For the text-containing cell, return its midpoint in (x, y) coordinate format. 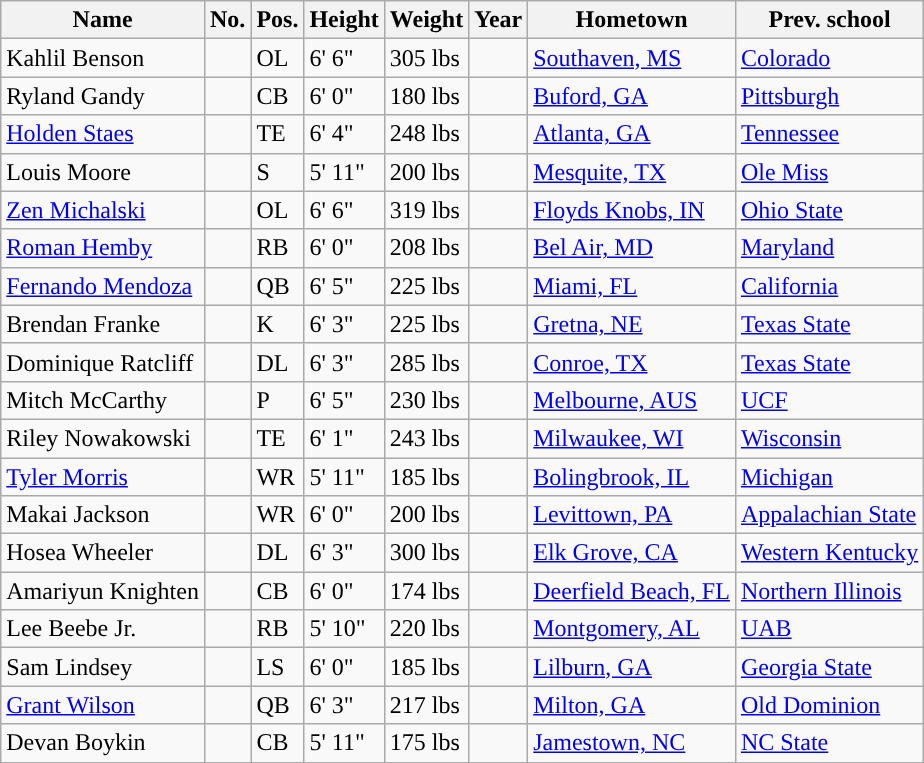
175 lbs (426, 743)
UAB (829, 629)
Pos. (278, 20)
Western Kentucky (829, 553)
319 lbs (426, 210)
6' 1" (344, 438)
Height (344, 20)
217 lbs (426, 705)
Miami, FL (632, 286)
Bel Air, MD (632, 248)
180 lbs (426, 96)
Prev. school (829, 20)
Buford, GA (632, 96)
Elk Grove, CA (632, 553)
Louis Moore (103, 172)
285 lbs (426, 362)
Maryland (829, 248)
Bolingbrook, IL (632, 477)
Devan Boykin (103, 743)
Milwaukee, WI (632, 438)
Melbourne, AUS (632, 400)
California (829, 286)
Colorado (829, 58)
Brendan Franke (103, 324)
Atlanta, GA (632, 134)
Sam Lindsey (103, 667)
300 lbs (426, 553)
208 lbs (426, 248)
Riley Nowakowski (103, 438)
Montgomery, AL (632, 629)
Gretna, NE (632, 324)
Old Dominion (829, 705)
Northern Illinois (829, 591)
230 lbs (426, 400)
Mesquite, TX (632, 172)
Roman Hemby (103, 248)
K (278, 324)
Levittown, PA (632, 515)
No. (227, 20)
Makai Jackson (103, 515)
Deerfield Beach, FL (632, 591)
174 lbs (426, 591)
Michigan (829, 477)
Conroe, TX (632, 362)
Hosea Wheeler (103, 553)
S (278, 172)
Holden Staes (103, 134)
Appalachian State (829, 515)
Lilburn, GA (632, 667)
Lee Beebe Jr. (103, 629)
Grant Wilson (103, 705)
Milton, GA (632, 705)
6' 4" (344, 134)
Fernando Mendoza (103, 286)
Mitch McCarthy (103, 400)
Hometown (632, 20)
P (278, 400)
Kahlil Benson (103, 58)
LS (278, 667)
Weight (426, 20)
Name (103, 20)
Zen Michalski (103, 210)
Amariyun Knighten (103, 591)
305 lbs (426, 58)
Dominique Ratcliff (103, 362)
Jamestown, NC (632, 743)
Pittsburgh (829, 96)
Ole Miss (829, 172)
Georgia State (829, 667)
UCF (829, 400)
Floyds Knobs, IN (632, 210)
Tyler Morris (103, 477)
248 lbs (426, 134)
Tennessee (829, 134)
Year (498, 20)
Ryland Gandy (103, 96)
Southaven, MS (632, 58)
Ohio State (829, 210)
243 lbs (426, 438)
220 lbs (426, 629)
Wisconsin (829, 438)
NC State (829, 743)
5' 10" (344, 629)
